Determine the [x, y] coordinate at the center of the cell enclosing the given text.  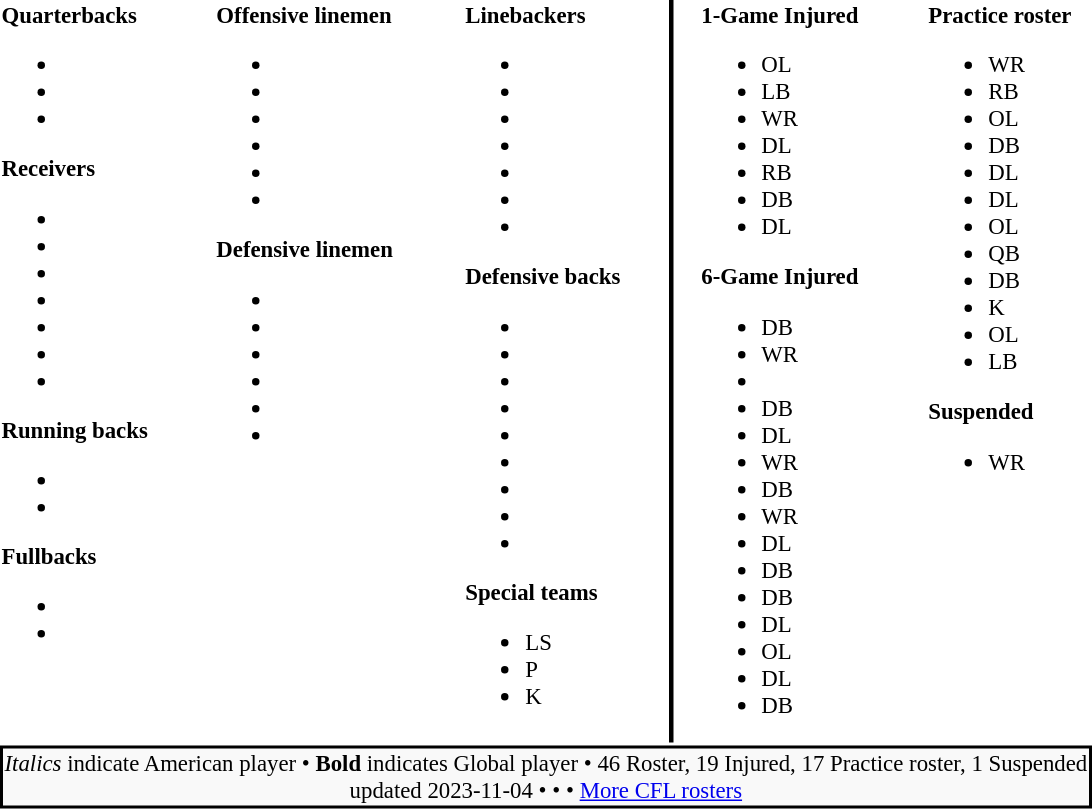
1-Game Injured OL LB WR DL RB DB DL6-Game Injured DB WR DB DL WR DB WR DL DB DB DL OL DL DB [790, 371]
Practice roster WR RB OL DB DL DL OL QB DB K OL LBSuspended WR [1010, 371]
QuarterbacksReceiversRunning backsFullbacks [84, 371]
LinebackersDefensive backsSpecial teams LS P K [553, 371]
Offensive linemenDefensive linemen [316, 371]
